Locate the cell with the specified text and output its (x, y) center coordinate. 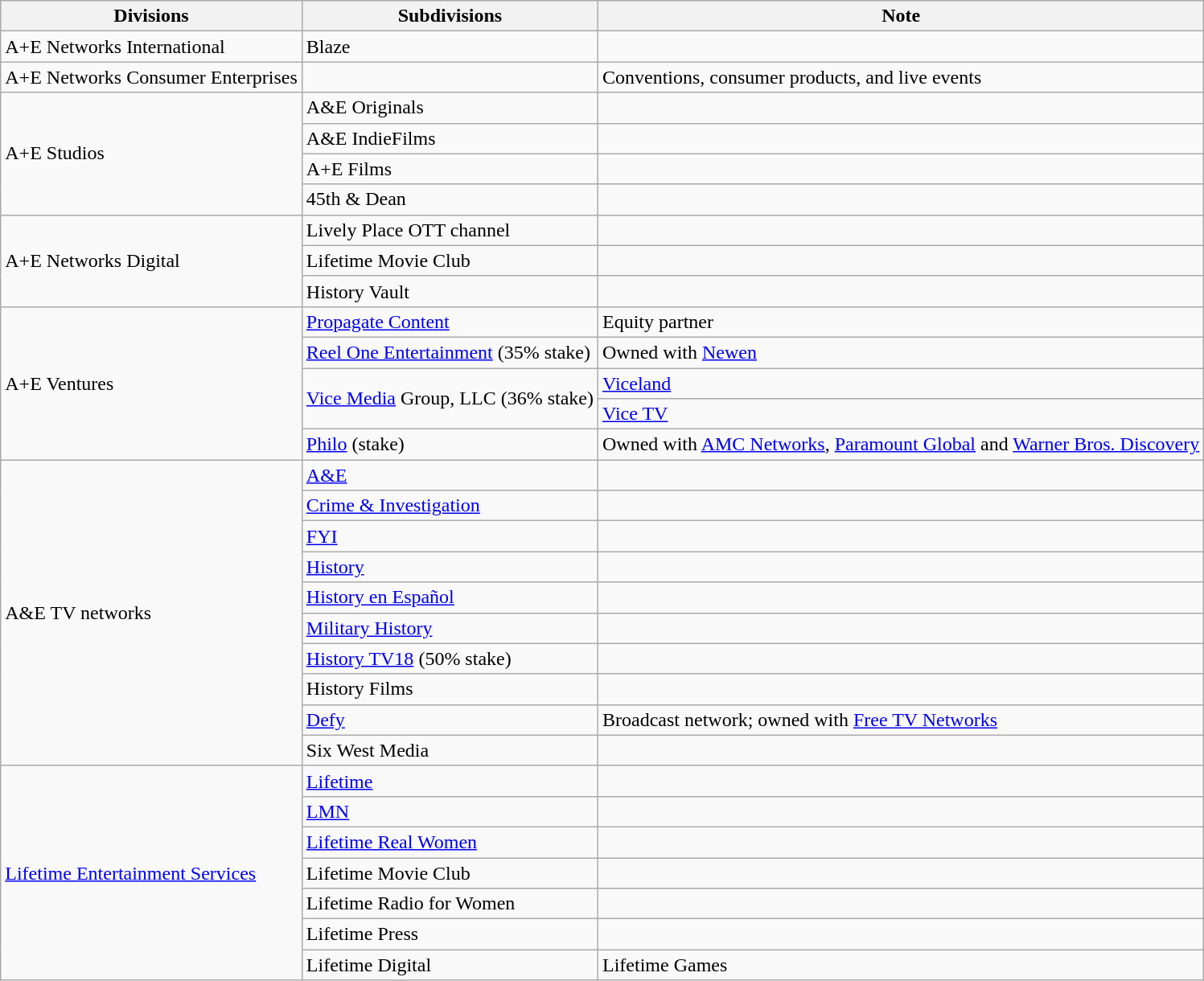
Lifetime Real Women (450, 842)
Vice Media Group, LLC (36% stake) (450, 399)
Crime & Investigation (450, 506)
Owned with Newen (901, 352)
History TV18 (50% stake) (450, 659)
History Vault (450, 291)
Viceland (901, 384)
History (450, 567)
Conventions, consumer products, and live events (901, 77)
A+E Studios (151, 154)
Subdivisions (450, 16)
A+E Films (450, 169)
History Films (450, 689)
Reel One Entertainment (35% stake) (450, 352)
FYI (450, 536)
Note (901, 16)
Lively Place OTT channel (450, 230)
A&E (450, 475)
History en Español (450, 597)
Lifetime Digital (450, 965)
Philo (stake) (450, 445)
A&E Originals (450, 108)
Six West Media (450, 750)
Propagate Content (450, 322)
A&E IndieFilms (450, 138)
Vice TV (901, 414)
Blaze (450, 47)
A+E Ventures (151, 383)
Owned with AMC Networks, Paramount Global and Warner Bros. Discovery (901, 445)
LMN (450, 811)
A+E Networks Digital (151, 261)
Defy (450, 720)
Lifetime Games (901, 965)
A+E Networks International (151, 47)
Military History (450, 628)
45th & Dean (450, 199)
Equity partner (901, 322)
Divisions (151, 16)
Broadcast network; owned with Free TV Networks (901, 720)
Lifetime Press (450, 934)
Lifetime (450, 781)
A&E TV networks (151, 613)
Lifetime Radio for Women (450, 904)
Lifetime Entertainment Services (151, 872)
A+E Networks Consumer Enterprises (151, 77)
